Identify which cell holds the provided text, then report its (x, y) central coordinate. 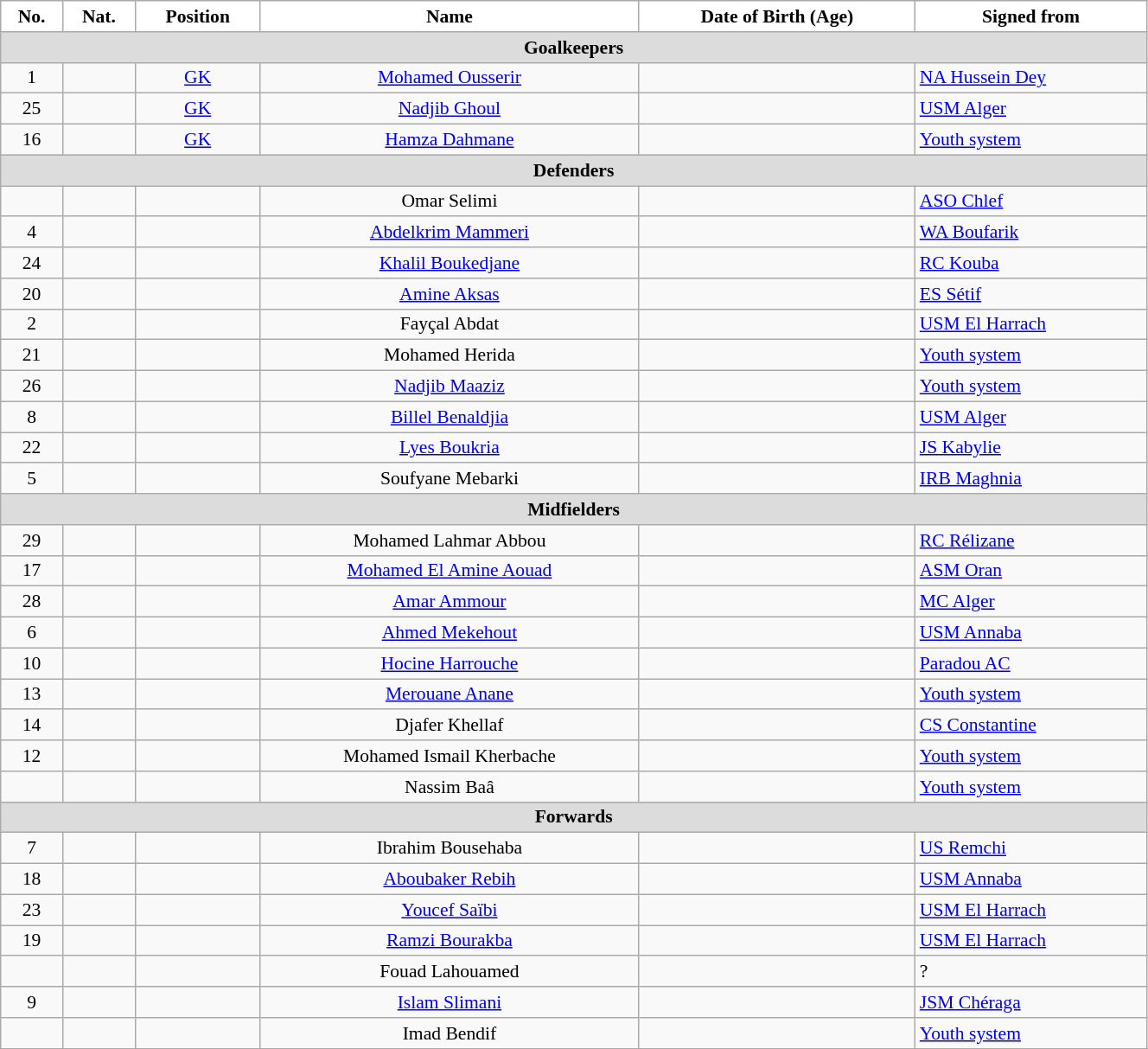
20 (32, 294)
MC Alger (1031, 602)
1 (32, 78)
? (1031, 972)
Mohamed El Amine Aouad (450, 571)
Abdelkrim Mammeri (450, 233)
JS Kabylie (1031, 448)
Islam Slimani (450, 1002)
RC Rélizane (1031, 540)
24 (32, 263)
Fouad Lahouamed (450, 972)
Lyes Boukria (450, 448)
Djafer Khellaf (450, 726)
Mohamed Ousserir (450, 78)
10 (32, 663)
8 (32, 417)
Ibrahim Bousehaba (450, 848)
Date of Birth (Age) (777, 16)
Name (450, 16)
2 (32, 324)
ASO Chlef (1031, 201)
Youcef Saïbi (450, 910)
CS Constantine (1031, 726)
26 (32, 387)
Goalkeepers (574, 48)
Amine Aksas (450, 294)
23 (32, 910)
21 (32, 355)
12 (32, 756)
7 (32, 848)
4 (32, 233)
WA Boufarik (1031, 233)
ASM Oran (1031, 571)
Amar Ammour (450, 602)
Signed from (1031, 16)
9 (32, 1002)
Billel Benaldjia (450, 417)
Fayçal Abdat (450, 324)
IRB Maghnia (1031, 479)
Imad Bendif (450, 1033)
Merouane Anane (450, 694)
RC Kouba (1031, 263)
6 (32, 633)
Mohamed Herida (450, 355)
Paradou AC (1031, 663)
Position (197, 16)
Soufyane Mebarki (450, 479)
16 (32, 140)
JSM Chéraga (1031, 1002)
Defenders (574, 170)
Khalil Boukedjane (450, 263)
28 (32, 602)
17 (32, 571)
18 (32, 879)
ES Sétif (1031, 294)
Ahmed Mekehout (450, 633)
25 (32, 109)
Forwards (574, 817)
Midfielders (574, 509)
19 (32, 941)
US Remchi (1031, 848)
Nadjib Maaziz (450, 387)
Mohamed Lahmar Abbou (450, 540)
Nat. (99, 16)
22 (32, 448)
Ramzi Bourakba (450, 941)
Omar Selimi (450, 201)
Nassim Baâ (450, 787)
Aboubaker Rebih (450, 879)
Mohamed Ismail Kherbache (450, 756)
14 (32, 726)
Hamza Dahmane (450, 140)
5 (32, 479)
13 (32, 694)
Nadjib Ghoul (450, 109)
Hocine Harrouche (450, 663)
29 (32, 540)
NA Hussein Dey (1031, 78)
No. (32, 16)
